Identify which cell holds the provided text, then report its (x, y) central coordinate. 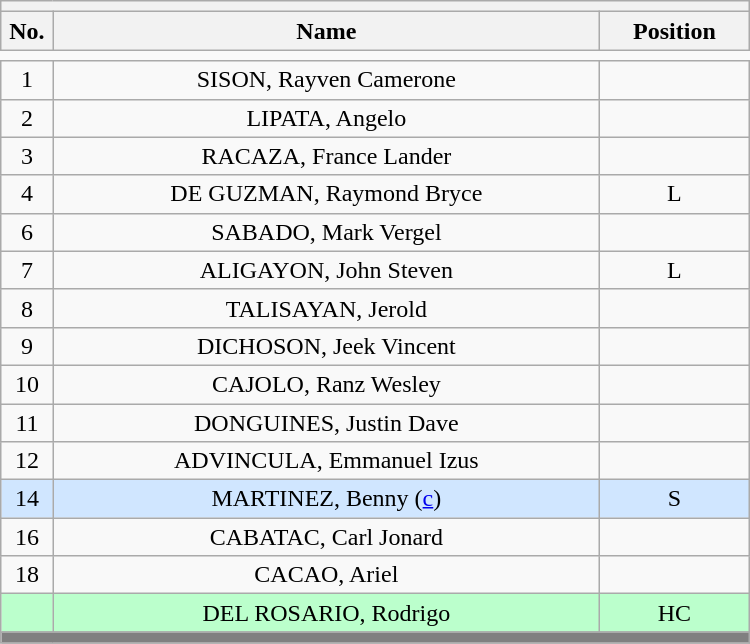
3 (27, 156)
8 (27, 308)
S (675, 499)
4 (27, 194)
11 (27, 423)
6 (27, 232)
10 (27, 384)
ALIGAYON, John Steven (326, 270)
DEL ROSARIO, Rodrigo (326, 613)
12 (27, 461)
DONGUINES, Justin Dave (326, 423)
DE GUZMAN, Raymond Bryce (326, 194)
DICHOSON, Jeek Vincent (326, 346)
SISON, Rayven Camerone (326, 80)
Position (675, 31)
CABATAC, Carl Jonard (326, 537)
Name (326, 31)
SABADO, Mark Vergel (326, 232)
CAJOLO, Ranz Wesley (326, 384)
9 (27, 346)
LIPATA, Angelo (326, 118)
RACAZA, France Lander (326, 156)
No. (27, 31)
18 (27, 575)
MARTINEZ, Benny (c) (326, 499)
16 (27, 537)
CACAO, Ariel (326, 575)
2 (27, 118)
HC (675, 613)
ADVINCULA, Emmanuel Izus (326, 461)
1 (27, 80)
7 (27, 270)
TALISAYAN, Jerold (326, 308)
14 (27, 499)
